Determine the [x, y] coordinate at the center of the cell enclosing the given text.  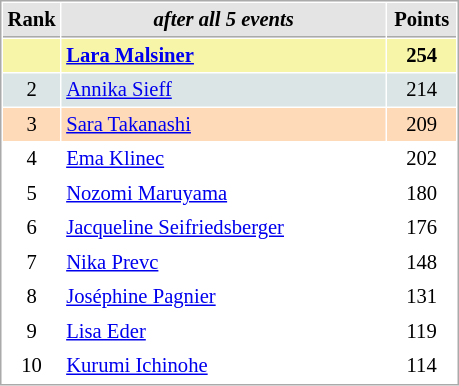
Lara Malsiner [224, 56]
Jacqueline Seifriedsberger [224, 228]
7 [32, 262]
176 [422, 228]
9 [32, 332]
202 [422, 158]
214 [422, 90]
Nozomi Maruyama [224, 194]
Rank [32, 20]
10 [32, 366]
Nika Prevc [224, 262]
Joséphine Pagnier [224, 296]
254 [422, 56]
Kurumi Ichinohe [224, 366]
119 [422, 332]
Lisa Eder [224, 332]
2 [32, 90]
Sara Takanashi [224, 124]
3 [32, 124]
8 [32, 296]
Points [422, 20]
Annika Sieff [224, 90]
4 [32, 158]
114 [422, 366]
180 [422, 194]
5 [32, 194]
209 [422, 124]
Ema Klinec [224, 158]
6 [32, 228]
148 [422, 262]
131 [422, 296]
after all 5 events [224, 20]
